Determine the (x, y) coordinate at the center of the cell enclosing the given text.  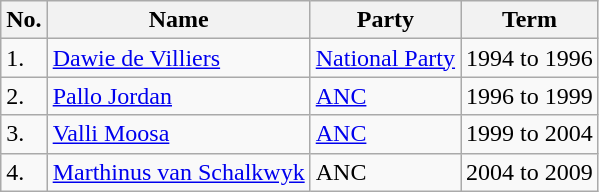
Name (178, 20)
2004 to 2009 (530, 172)
1994 to 1996 (530, 58)
1996 to 1999 (530, 96)
2. (24, 96)
3. (24, 134)
Term (530, 20)
1. (24, 58)
National Party (385, 58)
Dawie de Villiers (178, 58)
Marthinus van Schalkwyk (178, 172)
Valli Moosa (178, 134)
Party (385, 20)
1999 to 2004 (530, 134)
4. (24, 172)
Pallo Jordan (178, 96)
No. (24, 20)
